Determine the (x, y) coordinate at the center of the cell enclosing the given text.  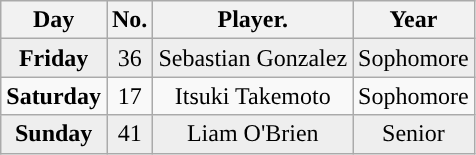
Friday (54, 58)
No. (129, 20)
Saturday (54, 96)
Player. (253, 20)
Liam O'Brien (253, 134)
Sebastian Gonzalez (253, 58)
17 (129, 96)
Day (54, 20)
Sunday (54, 134)
Itsuki Takemoto (253, 96)
41 (129, 134)
36 (129, 58)
Senior (414, 134)
Year (414, 20)
